Return the [X, Y] coordinate for the center point of the cell that contains the specified text.  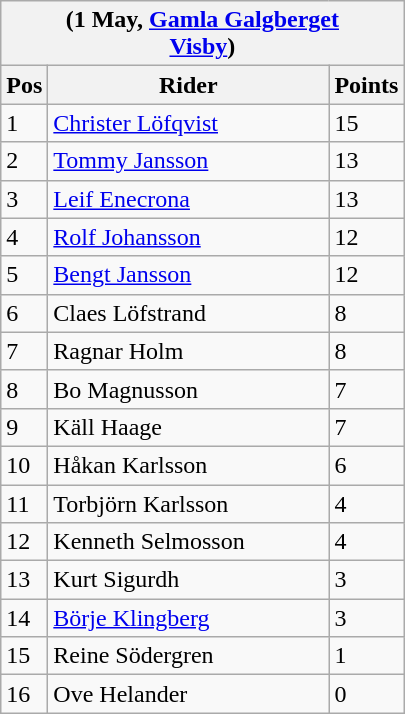
Käll Haage [188, 427]
Håkan Karlsson [188, 465]
Kurt Sigurdh [188, 580]
(1 May, Gamla GalgbergetVisby) [202, 34]
Rider [188, 85]
Pos [24, 85]
Rolf Johansson [188, 237]
Kenneth Selmosson [188, 542]
Börje Klingberg [188, 618]
Christer Löfqvist [188, 123]
Bengt Jansson [188, 275]
Tommy Jansson [188, 161]
Reine Södergren [188, 656]
Claes Löfstrand [188, 313]
Points [366, 85]
14 [24, 618]
11 [24, 503]
Ove Helander [188, 694]
Bo Magnusson [188, 389]
Leif Enecrona [188, 199]
2 [24, 161]
16 [24, 694]
Torbjörn Karlsson [188, 503]
10 [24, 465]
5 [24, 275]
0 [366, 694]
9 [24, 427]
Ragnar Holm [188, 351]
